Find where the given text appears and provide that cell's center as [x, y] coordinate. 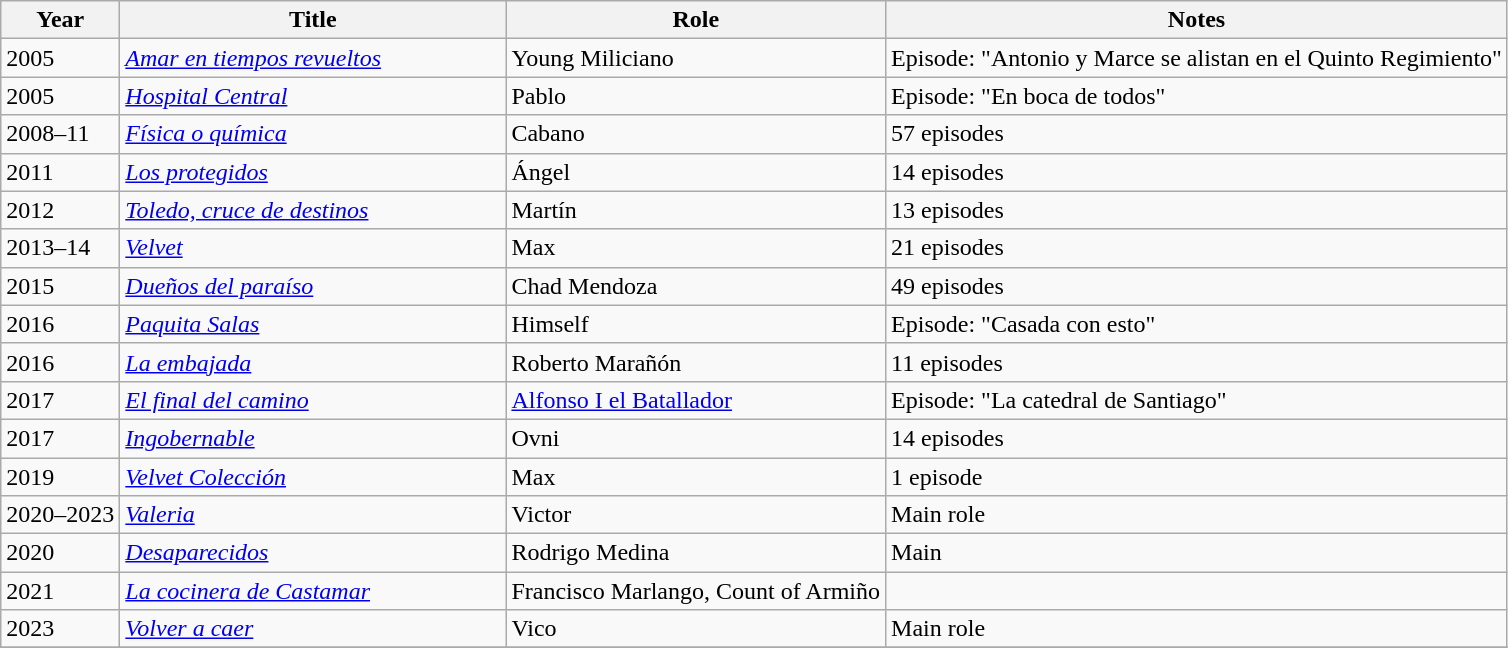
21 episodes [1197, 248]
El final del camino [313, 400]
Ingobernable [313, 438]
Victor [696, 515]
Episode: "En boca de todos" [1197, 96]
2012 [60, 210]
Alfonso I el Batallador [696, 400]
Vico [696, 629]
2008–11 [60, 134]
Year [60, 20]
Volver a caer [313, 629]
Rodrigo Medina [696, 553]
Martín [696, 210]
Title [313, 20]
Dueños del paraíso [313, 286]
Episode: "Casada con esto" [1197, 324]
Roberto Marañón [696, 362]
Role [696, 20]
2011 [60, 172]
Pablo [696, 96]
49 episodes [1197, 286]
Francisco Marlango, Count of Armiño [696, 591]
Valeria [313, 515]
Himself [696, 324]
Young Miliciano [696, 58]
Paquita Salas [313, 324]
2019 [60, 477]
Desaparecidos [313, 553]
2015 [60, 286]
2021 [60, 591]
57 episodes [1197, 134]
Los protegidos [313, 172]
11 episodes [1197, 362]
2020 [60, 553]
2013–14 [60, 248]
Amar en tiempos revueltos [313, 58]
2020–2023 [60, 515]
Física o química [313, 134]
Cabano [696, 134]
1 episode [1197, 477]
Episode: "Antonio y Marce se alistan en el Quinto Regimiento" [1197, 58]
Notes [1197, 20]
Toledo, cruce de destinos [313, 210]
Ovni [696, 438]
La cocinera de Castamar [313, 591]
Ángel [696, 172]
Episode: "La catedral de Santiago" [1197, 400]
Velvet Colección [313, 477]
Velvet [313, 248]
Main [1197, 553]
Chad Mendoza [696, 286]
La embajada [313, 362]
2023 [60, 629]
13 episodes [1197, 210]
Hospital Central [313, 96]
